Return the [x, y] coordinate for the center point of the cell that contains the specified text.  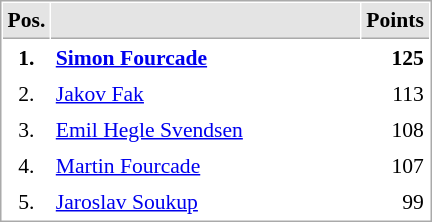
108 [396, 129]
Jaroslav Soukup [206, 201]
107 [396, 165]
3. [26, 129]
2. [26, 93]
99 [396, 201]
125 [396, 57]
1. [26, 57]
113 [396, 93]
5. [26, 201]
Simon Fourcade [206, 57]
Pos. [26, 21]
Emil Hegle Svendsen [206, 129]
Points [396, 21]
4. [26, 165]
Jakov Fak [206, 93]
Martin Fourcade [206, 165]
